Detect which cell encompasses the target text, then output its [X, Y] center coordinate. 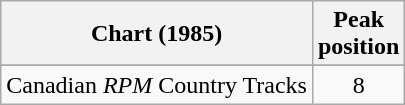
Chart (1985) [157, 34]
Canadian RPM Country Tracks [157, 85]
8 [358, 85]
Peakposition [358, 34]
